Provide the (X, Y) coordinate of the cell's center where the given text is located.  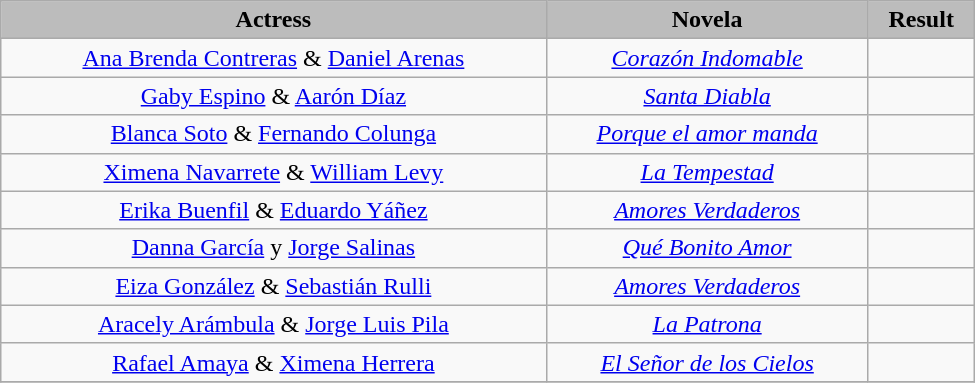
Danna García y Jorge Salinas (274, 248)
Eiza González & Sebastián Rulli (274, 286)
Corazón Indomable (707, 58)
Erika Buenfil & Eduardo Yáñez (274, 210)
El Señor de los Cielos (707, 362)
Qué Bonito Amor (707, 248)
La Tempestad (707, 172)
Actress (274, 20)
Aracely Arámbula & Jorge Luis Pila (274, 324)
Novela (707, 20)
Gaby Espino & Aarón Díaz (274, 96)
Ana Brenda Contreras & Daniel Arenas (274, 58)
Ximena Navarrete & William Levy (274, 172)
Rafael Amaya & Ximena Herrera (274, 362)
Blanca Soto & Fernando Colunga (274, 134)
Result (921, 20)
La Patrona (707, 324)
Santa Diabla (707, 96)
Porque el amor manda (707, 134)
